Extract the (x, y) coordinate from the center of the cell holding the provided text.  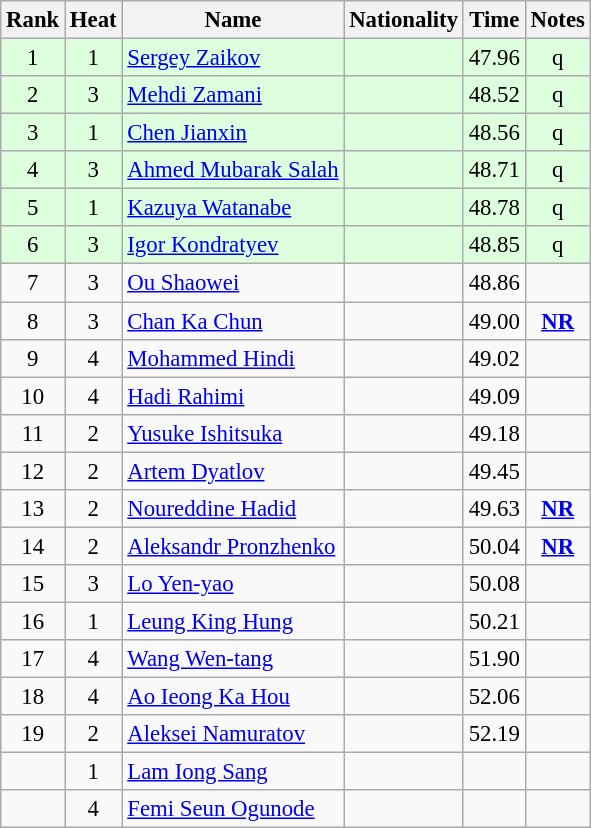
Ou Shaowei (233, 283)
47.96 (494, 58)
Notes (558, 20)
Lam Iong Sang (233, 772)
5 (33, 208)
13 (33, 509)
9 (33, 358)
Mohammed Hindi (233, 358)
49.02 (494, 358)
49.45 (494, 471)
Leung King Hung (233, 621)
Heat (94, 20)
Artem Dyatlov (233, 471)
Sergey Zaikov (233, 58)
Aleksei Namuratov (233, 734)
8 (33, 321)
48.85 (494, 245)
Chan Ka Chun (233, 321)
Femi Seun Ogunode (233, 809)
Name (233, 20)
51.90 (494, 659)
Yusuke Ishitsuka (233, 433)
50.08 (494, 584)
15 (33, 584)
Wang Wen-tang (233, 659)
Nationality (404, 20)
52.06 (494, 697)
19 (33, 734)
49.18 (494, 433)
Kazuya Watanabe (233, 208)
16 (33, 621)
17 (33, 659)
10 (33, 396)
50.04 (494, 546)
Chen Jianxin (233, 133)
48.86 (494, 283)
52.19 (494, 734)
12 (33, 471)
Mehdi Zamani (233, 95)
48.71 (494, 170)
48.78 (494, 208)
11 (33, 433)
6 (33, 245)
Hadi Rahimi (233, 396)
Ao Ieong Ka Hou (233, 697)
48.52 (494, 95)
14 (33, 546)
49.63 (494, 509)
50.21 (494, 621)
Time (494, 20)
Noureddine Hadid (233, 509)
Ahmed Mubarak Salah (233, 170)
Igor Kondratyev (233, 245)
7 (33, 283)
Rank (33, 20)
Lo Yen-yao (233, 584)
Aleksandr Pronzhenko (233, 546)
18 (33, 697)
48.56 (494, 133)
49.00 (494, 321)
49.09 (494, 396)
